Provide the (x, y) coordinate of the cell's center where the given text is located.  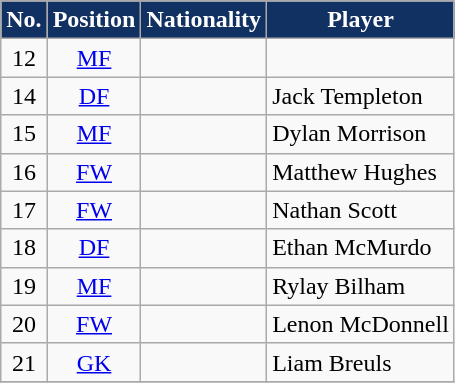
12 (24, 58)
Lenon McDonnell (361, 324)
20 (24, 324)
19 (24, 286)
Position (94, 20)
14 (24, 96)
Matthew Hughes (361, 172)
Jack Templeton (361, 96)
16 (24, 172)
Liam Breuls (361, 362)
GK (94, 362)
Nathan Scott (361, 210)
Player (361, 20)
18 (24, 248)
No. (24, 20)
Rylay Bilham (361, 286)
15 (24, 134)
Ethan McMurdo (361, 248)
Dylan Morrison (361, 134)
17 (24, 210)
21 (24, 362)
Nationality (204, 20)
